Find where the given text appears and provide that cell's center as (X, Y) coordinate. 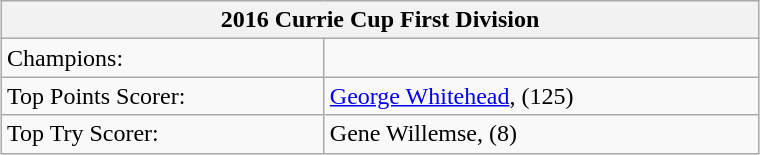
George Whitehead, (125) (541, 96)
2016 Currie Cup First Division (380, 20)
Champions: (164, 58)
Gene Willemse, (8) (541, 134)
Top Try Scorer: (164, 134)
Top Points Scorer: (164, 96)
